For the text-containing cell, return its midpoint in [x, y] coordinate format. 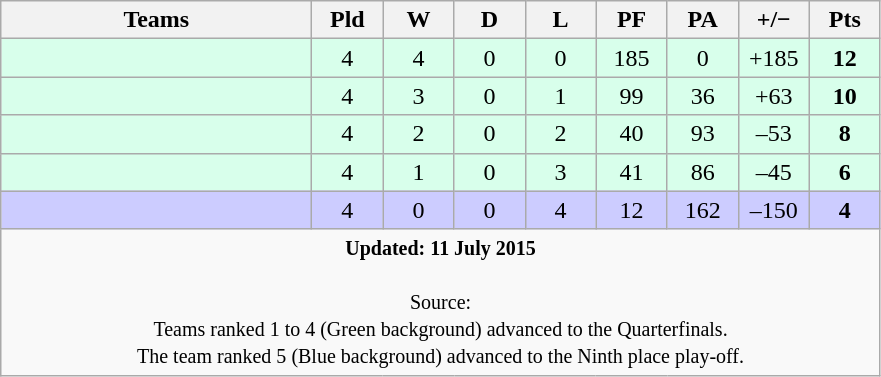
–45 [774, 172]
93 [702, 134]
Teams [156, 20]
10 [844, 96]
Pld [348, 20]
Pts [844, 20]
86 [702, 172]
+63 [774, 96]
+185 [774, 58]
162 [702, 210]
185 [632, 58]
PA [702, 20]
+/− [774, 20]
99 [632, 96]
–53 [774, 134]
PF [632, 20]
6 [844, 172]
40 [632, 134]
D [490, 20]
L [560, 20]
8 [844, 134]
41 [632, 172]
W [418, 20]
–150 [774, 210]
36 [702, 96]
